Provide the (X, Y) coordinate of the cell's center where the given text is located.  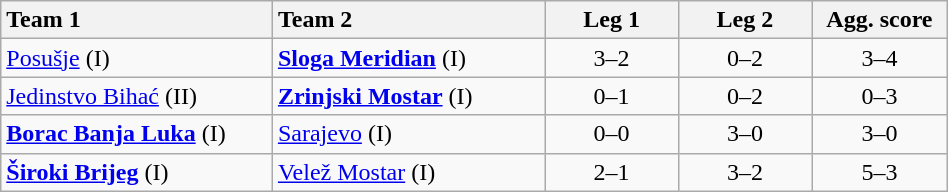
3–4 (880, 58)
Team 1 (137, 20)
Sloga Meridian (I) (408, 58)
0–0 (612, 134)
Leg 1 (612, 20)
0–1 (612, 96)
2–1 (612, 172)
Velež Mostar (I) (408, 172)
Zrinjski Mostar (I) (408, 96)
Široki Brijeg (I) (137, 172)
0–3 (880, 96)
Posušje (I) (137, 58)
Sarajevo (I) (408, 134)
Agg. score (880, 20)
Leg 2 (744, 20)
Team 2 (408, 20)
5–3 (880, 172)
Borac Banja Luka (I) (137, 134)
Jedinstvo Bihać (II) (137, 96)
